Detect which cell encompasses the target text, then output its (x, y) center coordinate. 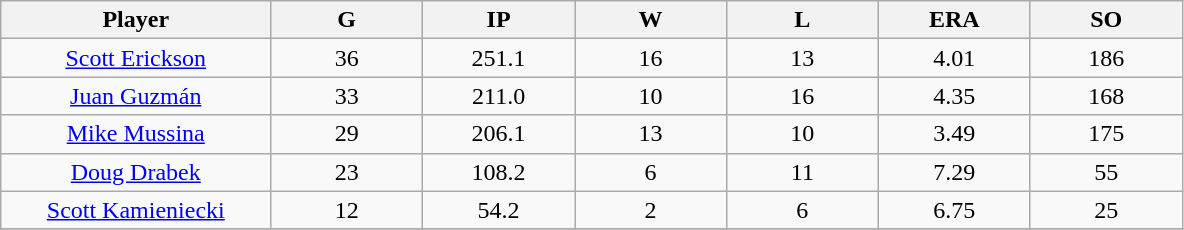
54.2 (499, 210)
G (347, 20)
Juan Guzmán (136, 96)
12 (347, 210)
3.49 (954, 134)
2 (651, 210)
SO (1106, 20)
55 (1106, 172)
6.75 (954, 210)
175 (1106, 134)
Scott Erickson (136, 58)
29 (347, 134)
11 (802, 172)
108.2 (499, 172)
23 (347, 172)
36 (347, 58)
168 (1106, 96)
L (802, 20)
7.29 (954, 172)
Player (136, 20)
IP (499, 20)
206.1 (499, 134)
33 (347, 96)
211.0 (499, 96)
25 (1106, 210)
Mike Mussina (136, 134)
Doug Drabek (136, 172)
4.01 (954, 58)
186 (1106, 58)
4.35 (954, 96)
W (651, 20)
Scott Kamieniecki (136, 210)
ERA (954, 20)
251.1 (499, 58)
